Determine the (X, Y) coordinate at the center of the cell enclosing the given text.  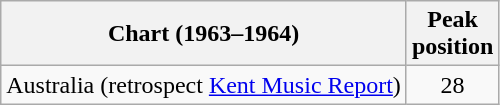
Peakposition (452, 34)
28 (452, 85)
Australia (retrospect Kent Music Report) (204, 85)
Chart (1963–1964) (204, 34)
